For the text-containing cell, return its midpoint in (x, y) coordinate format. 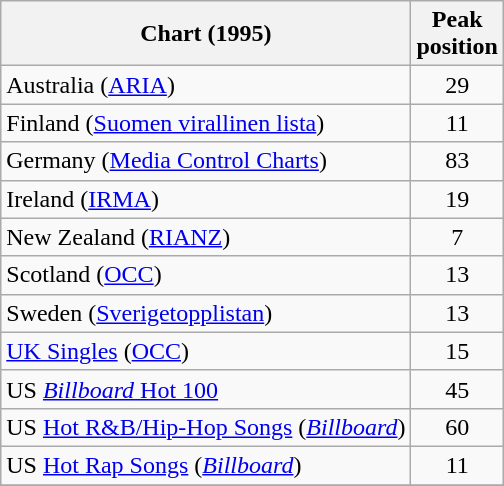
Finland (Suomen virallinen lista) (206, 123)
Scotland (OCC) (206, 275)
Peakposition (457, 34)
Sweden (Sverigetopplistan) (206, 313)
US Hot R&B/Hip-Hop Songs (Billboard) (206, 427)
New Zealand (RIANZ) (206, 237)
Australia (ARIA) (206, 85)
19 (457, 199)
83 (457, 161)
15 (457, 351)
60 (457, 427)
US Billboard Hot 100 (206, 389)
45 (457, 389)
UK Singles (OCC) (206, 351)
7 (457, 237)
Ireland (IRMA) (206, 199)
Chart (1995) (206, 34)
US Hot Rap Songs (Billboard) (206, 465)
29 (457, 85)
Germany (Media Control Charts) (206, 161)
